Capture the cell that displays the provided text and extract its (X, Y) central coordinate. 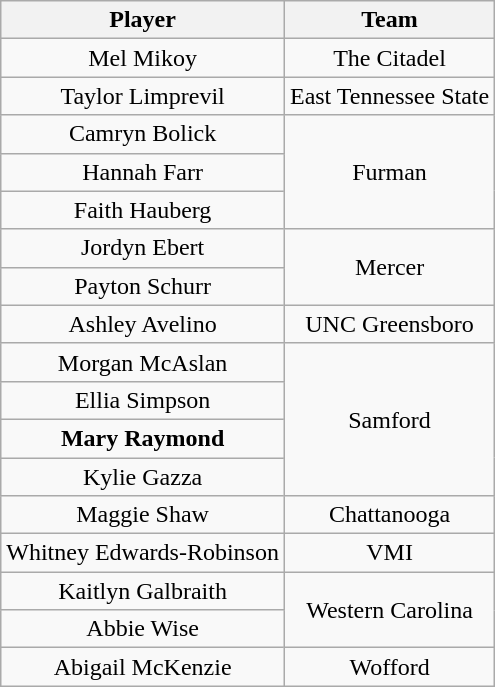
Chattanooga (389, 515)
Mel Mikoy (143, 58)
Mary Raymond (143, 438)
Kylie Gazza (143, 477)
Whitney Edwards-Robinson (143, 553)
Camryn Bolick (143, 134)
Team (389, 20)
Western Carolina (389, 610)
Hannah Farr (143, 172)
Samford (389, 419)
Jordyn Ebert (143, 248)
Player (143, 20)
Ellia Simpson (143, 400)
Faith Hauberg (143, 210)
VMI (389, 553)
Wofford (389, 667)
Abbie Wise (143, 629)
Maggie Shaw (143, 515)
Taylor Limprevil (143, 96)
Morgan McAslan (143, 362)
Kaitlyn Galbraith (143, 591)
East Tennessee State (389, 96)
Mercer (389, 267)
Payton Schurr (143, 286)
The Citadel (389, 58)
Ashley Avelino (143, 324)
Abigail McKenzie (143, 667)
UNC Greensboro (389, 324)
Furman (389, 172)
